Return the (x, y) coordinate for the center point of the cell that contains the specified text.  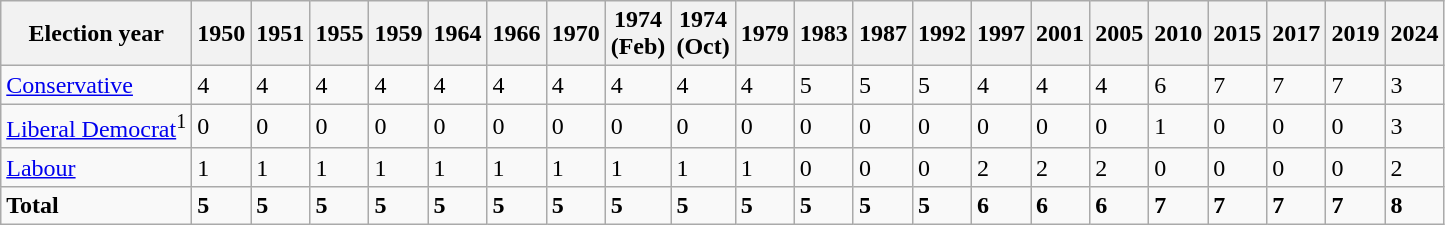
2017 (1296, 34)
1992 (942, 34)
1966 (516, 34)
Total (96, 205)
2010 (1178, 34)
1964 (458, 34)
2001 (1060, 34)
1983 (824, 34)
2015 (1238, 34)
1950 (222, 34)
1987 (882, 34)
1970 (576, 34)
2024 (1414, 34)
8 (1414, 205)
1974(Feb) (638, 34)
1951 (280, 34)
1979 (764, 34)
Labour (96, 167)
1959 (398, 34)
Election year (96, 34)
Conservative (96, 85)
1974(Oct) (703, 34)
Liberal Democrat1 (96, 126)
1955 (340, 34)
1997 (1002, 34)
2019 (1356, 34)
2005 (1120, 34)
